Detect which cell encompasses the target text, then output its [x, y] center coordinate. 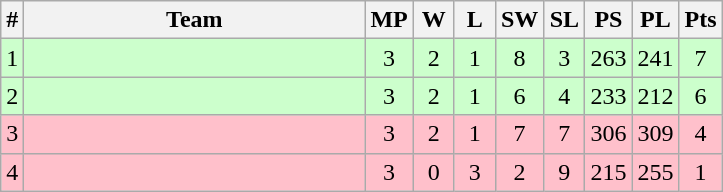
W [434, 20]
8 [519, 58]
0 [434, 172]
L [474, 20]
MP [389, 20]
309 [656, 134]
9 [564, 172]
255 [656, 172]
263 [608, 58]
Pts [700, 20]
PL [656, 20]
215 [608, 172]
SL [564, 20]
Team [194, 20]
# [12, 20]
SW [519, 20]
PS [608, 20]
233 [608, 96]
306 [608, 134]
241 [656, 58]
212 [656, 96]
